Scan for the cell matching the given text and deliver its [X, Y] coordinate at center. 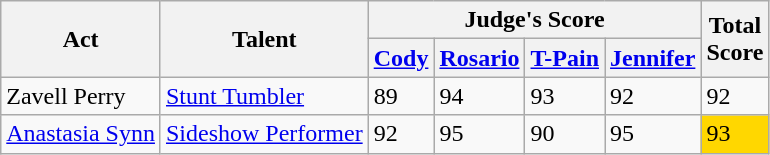
TotalScore [735, 39]
90 [565, 134]
Stunt Tumbler [264, 96]
Cody [401, 58]
Sideshow Performer [264, 134]
Talent [264, 39]
Zavell Perry [81, 96]
89 [401, 96]
Jennifer [653, 58]
Anastasia Synn [81, 134]
Act [81, 39]
Judge's Score [534, 20]
T-Pain [565, 58]
94 [480, 96]
Rosario [480, 58]
